Capture the cell that displays the provided text and extract its [X, Y] central coordinate. 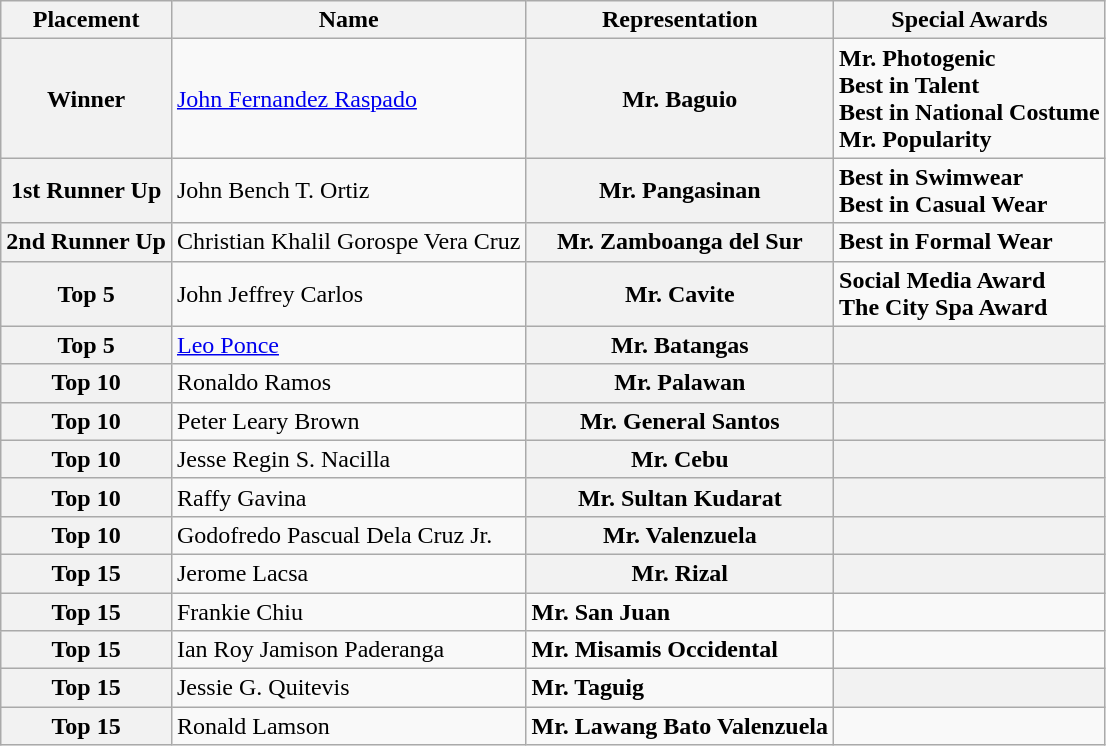
Mr. Baguio [680, 98]
2nd Runner Up [86, 242]
Jesse Regin S. Nacilla [348, 459]
Jerome Lacsa [348, 573]
Mr. General Santos [680, 421]
Mr. Cebu [680, 459]
Mr. Batangas [680, 345]
Mr. Sultan Kudarat [680, 497]
Mr. Palawan [680, 383]
Raffy Gavina [348, 497]
Mr. San Juan [680, 611]
Mr. Zamboanga del Sur [680, 242]
Social Media AwardThe City Spa Award [970, 294]
1st Runner Up [86, 190]
Mr. Valenzuela [680, 535]
Winner [86, 98]
Mr. PhotogenicBest in TalentBest in National CostumeMr. Popularity [970, 98]
Placement [86, 20]
Ian Roy Jamison Paderanga [348, 650]
Ronald Lamson [348, 726]
Mr. Lawang Bato Valenzuela [680, 726]
Leo Ponce [348, 345]
John Fernandez Raspado [348, 98]
Representation [680, 20]
Special Awards [970, 20]
Christian Khalil Gorospe Vera Cruz [348, 242]
Mr. Taguig [680, 688]
Peter Leary Brown [348, 421]
Name [348, 20]
Best in SwimwearBest in Casual Wear [970, 190]
John Jeffrey Carlos [348, 294]
Godofredo Pascual Dela Cruz Jr. [348, 535]
Mr. Cavite [680, 294]
John Bench T. Ortiz [348, 190]
Mr. Misamis Occidental [680, 650]
Mr. Rizal [680, 573]
Frankie Chiu [348, 611]
Ronaldo Ramos [348, 383]
Mr. Pangasinan [680, 190]
Best in Formal Wear [970, 242]
Jessie G. Quitevis [348, 688]
